Pinpoint the cell where the given text exists, returning its [X, Y] midpoint coordinate. 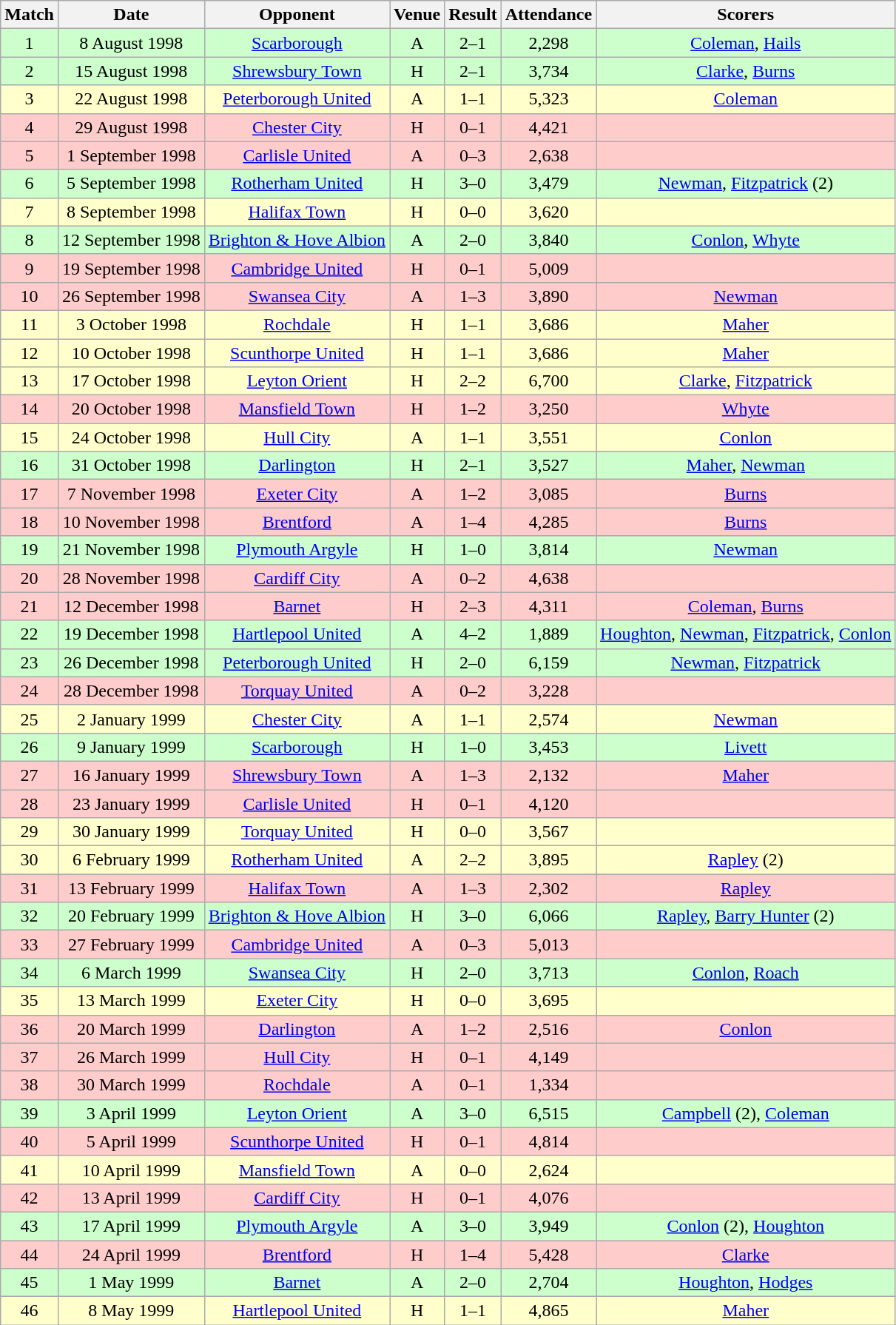
6,066 [548, 916]
35 [30, 1001]
31 October 1998 [131, 466]
13 March 1999 [131, 1001]
Match [30, 15]
21 November 1998 [131, 550]
Livett [746, 747]
8 September 1998 [131, 212]
Rapley, Barry Hunter (2) [746, 916]
24 April 1999 [131, 1255]
30 [30, 860]
26 September 1998 [131, 296]
2,516 [548, 1029]
3,228 [548, 691]
28 [30, 803]
40 [30, 1141]
1 [30, 43]
27 February 1999 [131, 945]
5,428 [548, 1255]
6,159 [548, 662]
5,013 [548, 945]
19 [30, 550]
Venue [417, 15]
3,713 [548, 973]
2 [30, 71]
10 October 1998 [131, 353]
14 [30, 409]
2,704 [548, 1283]
17 [30, 494]
Coleman, Burns [746, 606]
Result [473, 15]
24 [30, 691]
3 April 1999 [131, 1113]
4 [30, 127]
2,624 [548, 1170]
13 [30, 381]
2,574 [548, 719]
Newman, Fitzpatrick [746, 662]
10 November 1998 [131, 522]
Scorers [746, 15]
11 [30, 324]
2–3 [473, 606]
36 [30, 1029]
3,840 [548, 240]
3,551 [548, 437]
16 [30, 466]
1,334 [548, 1085]
3,567 [548, 832]
4–2 [473, 634]
Campbell (2), Coleman [746, 1113]
3,949 [548, 1226]
Conlon (2), Houghton [746, 1226]
43 [30, 1226]
4,149 [548, 1057]
41 [30, 1170]
Clarke, Fitzpatrick [746, 381]
3,453 [548, 747]
9 January 1999 [131, 747]
20 March 1999 [131, 1029]
Whyte [746, 409]
3,814 [548, 550]
3,527 [548, 466]
30 January 1999 [131, 832]
4,285 [548, 522]
4,865 [548, 1311]
23 January 1999 [131, 803]
4,814 [548, 1141]
6 March 1999 [131, 973]
Newman, Fitzpatrick (2) [746, 184]
28 November 1998 [131, 578]
8 [30, 240]
1,889 [548, 634]
20 [30, 578]
2,638 [548, 155]
3,620 [548, 212]
4,311 [548, 606]
25 [30, 719]
6,700 [548, 381]
10 [30, 296]
31 [30, 888]
26 March 1999 [131, 1057]
3,085 [548, 494]
19 September 1998 [131, 268]
26 December 1998 [131, 662]
12 September 1998 [131, 240]
5 April 1999 [131, 1141]
2,302 [548, 888]
45 [30, 1283]
Rapley [746, 888]
1 May 1999 [131, 1283]
22 August 1998 [131, 99]
12 December 1998 [131, 606]
3,734 [548, 71]
7 [30, 212]
33 [30, 945]
34 [30, 973]
Houghton, Newman, Fitzpatrick, Conlon [746, 634]
44 [30, 1255]
2,132 [548, 775]
Coleman [746, 99]
16 January 1999 [131, 775]
29 August 1998 [131, 127]
26 [30, 747]
6 February 1999 [131, 860]
17 April 1999 [131, 1226]
Date [131, 15]
27 [30, 775]
5,009 [548, 268]
4,120 [548, 803]
15 August 1998 [131, 71]
3,895 [548, 860]
4,638 [548, 578]
29 [30, 832]
Attendance [548, 15]
3,890 [548, 296]
3,479 [548, 184]
30 March 1999 [131, 1085]
19 December 1998 [131, 634]
Opponent [297, 15]
7 November 1998 [131, 494]
8 August 1998 [131, 43]
6,515 [548, 1113]
4,421 [548, 127]
23 [30, 662]
9 [30, 268]
13 April 1999 [131, 1198]
6 [30, 184]
3 [30, 99]
18 [30, 522]
3,695 [548, 1001]
1 September 1998 [131, 155]
5 September 1998 [131, 184]
Rapley (2) [746, 860]
Clarke, Burns [746, 71]
32 [30, 916]
Coleman, Hails [746, 43]
2,298 [548, 43]
4,076 [548, 1198]
5,323 [548, 99]
Clarke [746, 1255]
37 [30, 1057]
24 October 1998 [131, 437]
Maher, Newman [746, 466]
12 [30, 353]
21 [30, 606]
8 May 1999 [131, 1311]
38 [30, 1085]
13 February 1999 [131, 888]
39 [30, 1113]
28 December 1998 [131, 691]
2 January 1999 [131, 719]
3,250 [548, 409]
46 [30, 1311]
Conlon, Roach [746, 973]
Houghton, Hodges [746, 1283]
5 [30, 155]
Conlon, Whyte [746, 240]
42 [30, 1198]
22 [30, 634]
20 October 1998 [131, 409]
20 February 1999 [131, 916]
3 October 1998 [131, 324]
17 October 1998 [131, 381]
10 April 1999 [131, 1170]
15 [30, 437]
